Find where the given text appears and provide that cell's center as [X, Y] coordinate. 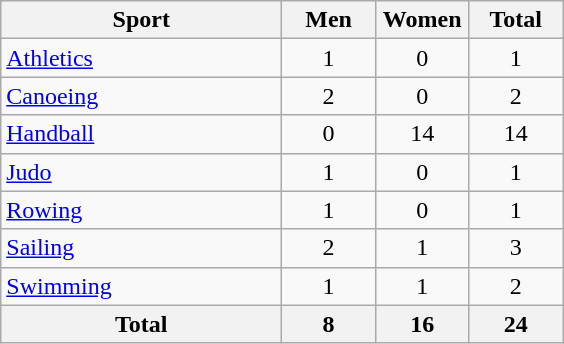
Rowing [142, 210]
Women [422, 20]
Sailing [142, 248]
3 [516, 248]
8 [329, 324]
Judo [142, 172]
Athletics [142, 58]
Swimming [142, 286]
Sport [142, 20]
Handball [142, 134]
Men [329, 20]
Canoeing [142, 96]
16 [422, 324]
24 [516, 324]
